Pinpoint the cell where the given text exists, returning its [X, Y] midpoint coordinate. 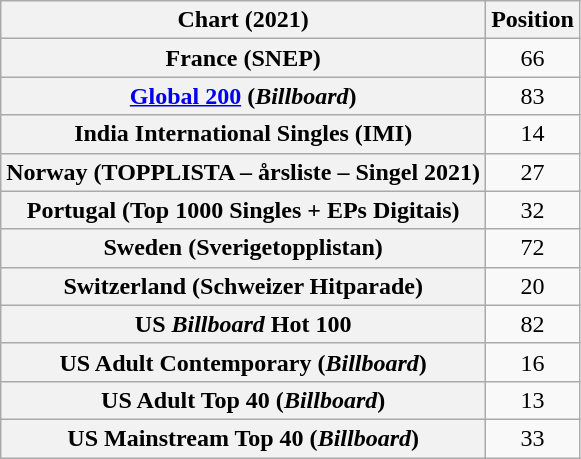
Portugal (Top 1000 Singles + EPs Digitais) [244, 210]
US Mainstream Top 40 (Billboard) [244, 438]
13 [533, 400]
France (SNEP) [244, 58]
16 [533, 362]
Global 200 (Billboard) [244, 96]
66 [533, 58]
20 [533, 286]
72 [533, 248]
US Billboard Hot 100 [244, 324]
14 [533, 134]
27 [533, 172]
33 [533, 438]
Switzerland (Schweizer Hitparade) [244, 286]
Sweden (Sverigetopplistan) [244, 248]
US Adult Contemporary (Billboard) [244, 362]
32 [533, 210]
India International Singles (IMI) [244, 134]
Norway (TOPPLISTA – årsliste – Singel 2021) [244, 172]
US Adult Top 40 (Billboard) [244, 400]
Chart (2021) [244, 20]
Position [533, 20]
82 [533, 324]
83 [533, 96]
